Pinpoint the cell where the given text exists, returning its (x, y) midpoint coordinate. 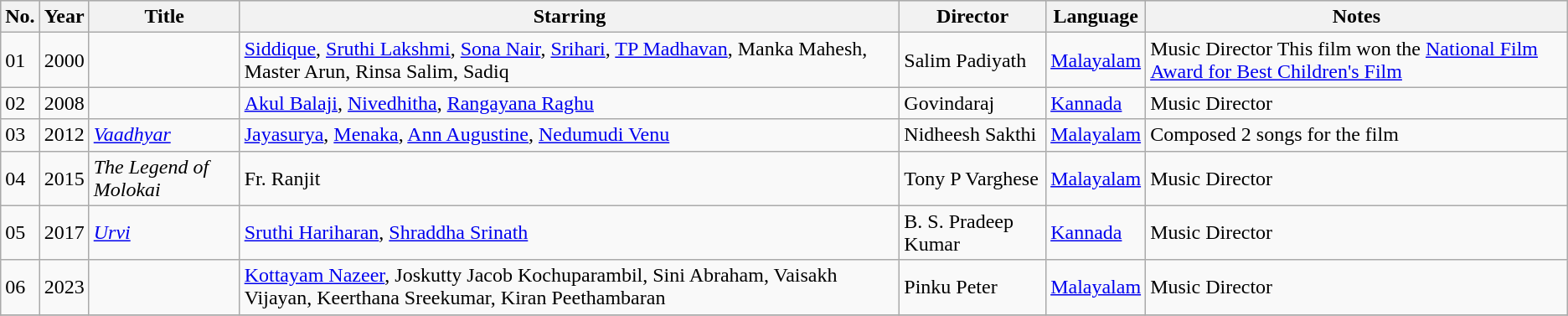
Year (64, 17)
2017 (64, 233)
2008 (64, 103)
Fr. Ranjit (570, 178)
Nidheesh Sakthi (973, 135)
Urvi (164, 233)
Director (973, 17)
Starring (570, 17)
Composed 2 songs for the film (1357, 135)
Notes (1357, 17)
03 (20, 135)
Pinku Peter (973, 287)
Siddique, Sruthi Lakshmi, Sona Nair, Srihari, TP Madhavan, Manka Mahesh, Master Arun, Rinsa Salim, Sadiq (570, 60)
The Legend of Molokai (164, 178)
B. S. Pradeep Kumar (973, 233)
Kottayam Nazeer, Joskutty Jacob Kochuparambil, Sini Abraham, Vaisakh Vijayan, Keerthana Sreekumar, Kiran Peethambaran (570, 287)
No. (20, 17)
Sruthi Hariharan, Shraddha Srinath (570, 233)
Vaadhyar (164, 135)
04 (20, 178)
02 (20, 103)
05 (20, 233)
06 (20, 287)
Jayasurya, Menaka, Ann Augustine, Nedumudi Venu (570, 135)
Akul Balaji, Nivedhitha, Rangayana Raghu (570, 103)
Music Director This film won the National Film Award for Best Children's Film (1357, 60)
2000 (64, 60)
01 (20, 60)
2012 (64, 135)
Title (164, 17)
2023 (64, 287)
Salim Padiyath (973, 60)
Govindaraj (973, 103)
Language (1096, 17)
Tony P Varghese (973, 178)
2015 (64, 178)
